Determine the (x, y) coordinate at the center of the cell enclosing the given text.  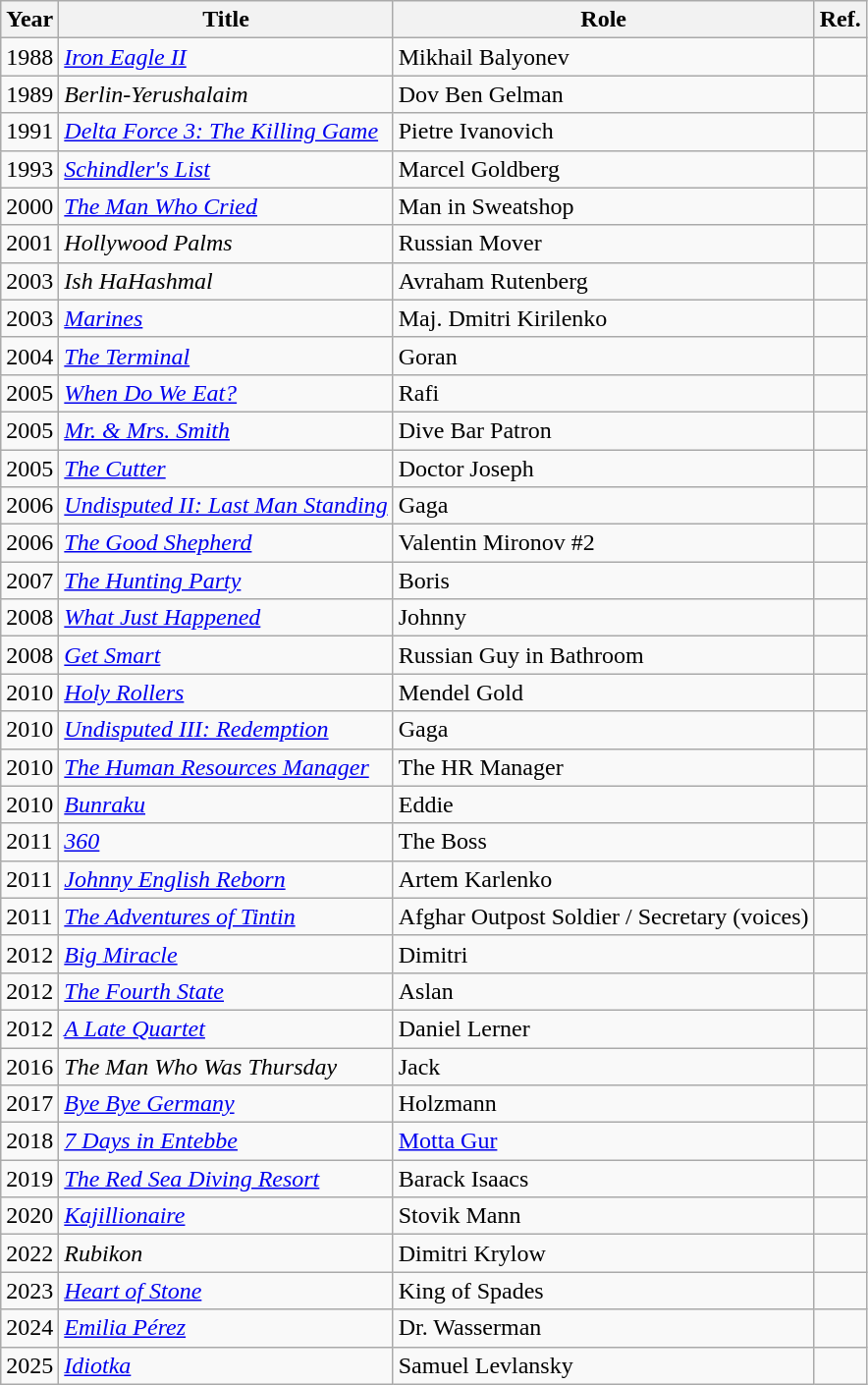
Undisputed III: Redemption (226, 730)
7 Days in Entebbe (226, 1141)
Johnny English Reborn (226, 879)
2001 (29, 244)
Marines (226, 318)
Goran (603, 356)
The Fourth State (226, 991)
2025 (29, 1365)
Mendel Gold (603, 692)
Title (226, 20)
Big Miracle (226, 954)
Undisputed II: Last Man Standing (226, 506)
Russian Guy in Bathroom (603, 655)
The Hunting Party (226, 581)
Aslan (603, 991)
Artem Karlenko (603, 879)
2022 (29, 1253)
2000 (29, 206)
Marcel Goldberg (603, 169)
2018 (29, 1141)
Man in Sweatshop (603, 206)
360 (226, 842)
Dimitri Krylow (603, 1253)
Mikhail Balyonev (603, 57)
Eddie (603, 804)
Rubikon (226, 1253)
1991 (29, 132)
Bye Bye Germany (226, 1104)
Emilia Pérez (226, 1328)
Jack (603, 1066)
2007 (29, 581)
Holzmann (603, 1104)
Delta Force 3: The Killing Game (226, 132)
Mr. & Mrs. Smith (226, 430)
Hollywood Palms (226, 244)
Avraham Rutenberg (603, 281)
Ref. (841, 20)
Dimitri (603, 954)
Berlin-Yerushalaim (226, 94)
Rafi (603, 393)
The Red Sea Diving Resort (226, 1179)
Get Smart (226, 655)
The Cutter (226, 469)
Dr. Wasserman (603, 1328)
Daniel Lerner (603, 1028)
2024 (29, 1328)
1989 (29, 94)
King of Spades (603, 1291)
What Just Happened (226, 618)
Doctor Joseph (603, 469)
Kajillionaire (226, 1216)
The Terminal (226, 356)
1988 (29, 57)
The Man Who Cried (226, 206)
Motta Gur (603, 1141)
2016 (29, 1066)
Dive Bar Patron (603, 430)
The Adventures of Tintin (226, 916)
Stovik Mann (603, 1216)
Barack Isaacs (603, 1179)
Pietre Ivanovich (603, 132)
2023 (29, 1291)
2017 (29, 1104)
Afghar Outpost Soldier / Secretary (voices) (603, 916)
Valentin Mironov #2 (603, 543)
2020 (29, 1216)
The Man Who Was Thursday (226, 1066)
Russian Mover (603, 244)
Maj. Dmitri Kirilenko (603, 318)
Schindler's List (226, 169)
2004 (29, 356)
The Good Shepherd (226, 543)
2019 (29, 1179)
The Boss (603, 842)
When Do We Eat? (226, 393)
The HR Manager (603, 767)
Holy Rollers (226, 692)
1993 (29, 169)
Dov Ben Gelman (603, 94)
Bunraku (226, 804)
Boris (603, 581)
Ish HaHashmal (226, 281)
Iron Eagle II (226, 57)
Johnny (603, 618)
A Late Quartet (226, 1028)
Idiotka (226, 1365)
The Human Resources Manager (226, 767)
Heart of Stone (226, 1291)
Year (29, 20)
Role (603, 20)
Samuel Levlansky (603, 1365)
